Identify which cell holds the provided text, then report its [x, y] central coordinate. 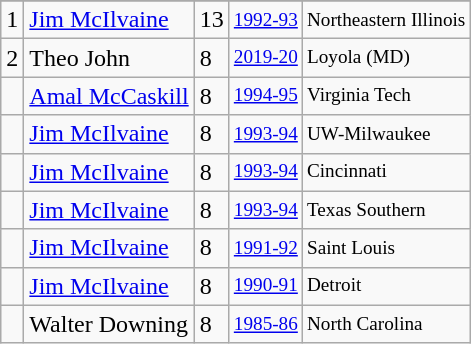
UW-Milwaukee [386, 134]
1 [12, 20]
2 [12, 58]
2019-20 [266, 58]
1994-95 [266, 96]
1991-92 [266, 248]
Amal McCaskill [109, 96]
Walter Downing [109, 324]
1992-93 [266, 20]
Virginia Tech [386, 96]
Saint Louis [386, 248]
13 [212, 20]
Detroit [386, 286]
Loyola (MD) [386, 58]
Texas Southern [386, 210]
Northeastern Illinois [386, 20]
1985-86 [266, 324]
Cincinnati [386, 172]
Theo John [109, 58]
North Carolina [386, 324]
1990-91 [266, 286]
